Find where the given text appears and provide that cell's center as (x, y) coordinate. 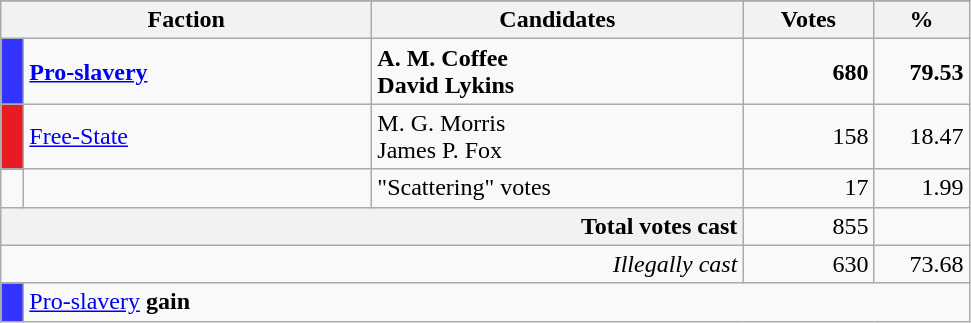
18.47 (922, 136)
Votes (808, 20)
Illegally cast (372, 264)
Pro-slavery gain (496, 302)
"Scattering" votes (558, 188)
Free-State (198, 136)
79.53 (922, 72)
630 (808, 264)
Total votes cast (372, 226)
Faction (186, 20)
17 (808, 188)
158 (808, 136)
1.99 (922, 188)
Candidates (558, 20)
855 (808, 226)
Pro-slavery (198, 72)
M. G. MorrisJames P. Fox (558, 136)
A. M. CoffeeDavid Lykins (558, 72)
73.68 (922, 264)
% (922, 20)
680 (808, 72)
